Return the (X, Y) coordinate for the center point of the cell that contains the specified text.  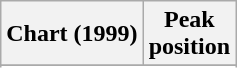
Chart (1999) (72, 34)
Peakposition (189, 34)
